Detect which cell encompasses the target text, then output its (x, y) center coordinate. 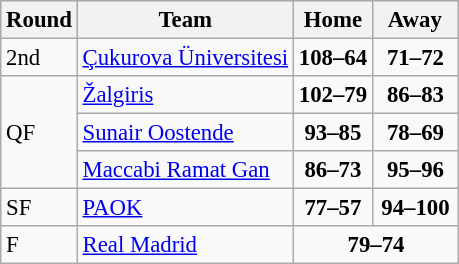
93–85 (332, 133)
Maccabi Ramat Gan (185, 170)
Çukurova Üniversitesi (185, 58)
86–83 (415, 95)
2nd (39, 58)
SF (39, 208)
86–73 (332, 170)
77–57 (332, 208)
Real Madrid (185, 245)
QF (39, 132)
71–72 (415, 58)
PAOK (185, 208)
78–69 (415, 133)
108–64 (332, 58)
Round (39, 20)
Team (185, 20)
102–79 (332, 95)
79–74 (376, 245)
Home (332, 20)
Žalgiris (185, 95)
95–96 (415, 170)
94–100 (415, 208)
F (39, 245)
Away (415, 20)
Sunair Oostende (185, 133)
